Extract the [x, y] coordinate from the center of the cell holding the provided text.  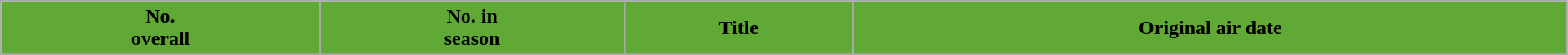
No. in season [472, 28]
No. overall [160, 28]
Title [738, 28]
Original air date [1210, 28]
